Detect which cell encompasses the target text, then output its [X, Y] center coordinate. 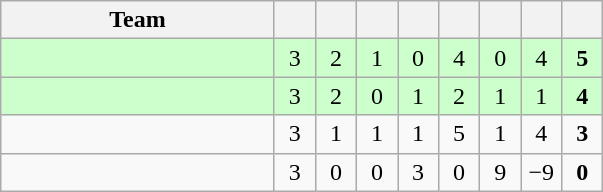
Team [138, 20]
−9 [542, 172]
9 [500, 172]
